Detect which cell encompasses the target text, then output its (X, Y) center coordinate. 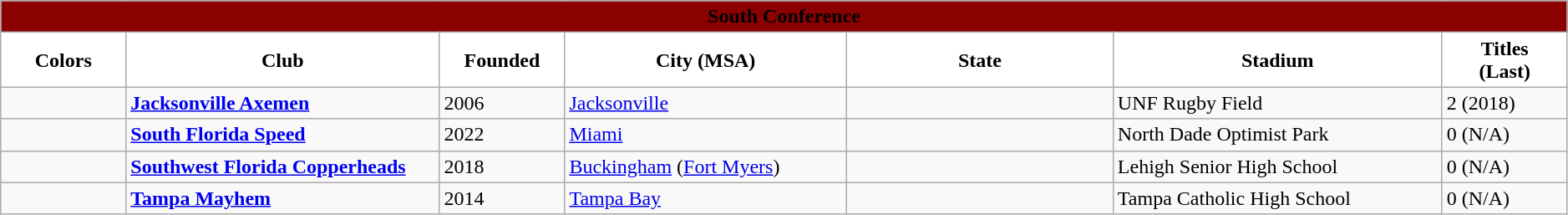
Miami (706, 135)
UNF Rugby Field (1277, 103)
North Dade Optimist Park (1277, 135)
Tampa Bay (706, 198)
Stadium (1277, 60)
Tampa Catholic High School (1277, 198)
2 (2018) (1505, 103)
Buckingham (Fort Myers) (706, 166)
South Conference (784, 17)
State (981, 60)
Jacksonville (706, 103)
2014 (502, 198)
Club (282, 60)
2006 (502, 103)
2022 (502, 135)
Titles(Last) (1505, 60)
Lehigh Senior High School (1277, 166)
Jacksonville Axemen (282, 103)
Colors (63, 60)
City (MSA) (706, 60)
Southwest Florida Copperheads (282, 166)
Tampa Mayhem (282, 198)
South Florida Speed (282, 135)
Founded (502, 60)
2018 (502, 166)
